Output the (x, y) coordinate of the center of the cell containing the given text.  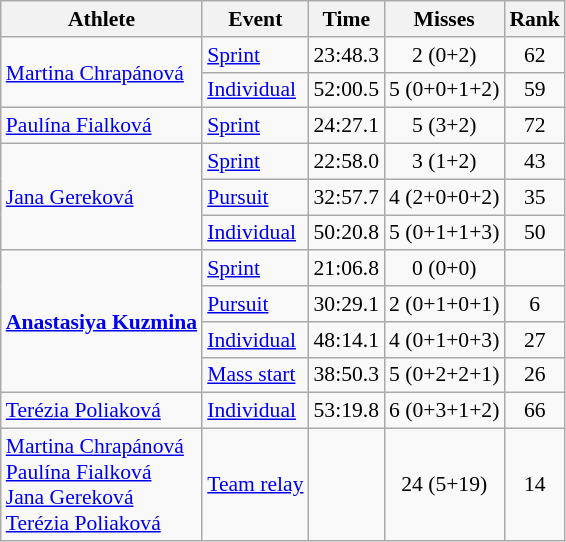
Athlete (102, 19)
Terézia Poliaková (102, 411)
43 (534, 162)
Time (346, 19)
48:14.1 (346, 340)
72 (534, 126)
6 (534, 304)
66 (534, 411)
3 (1+2) (444, 162)
2 (0+1+0+1) (444, 304)
Event (255, 19)
35 (534, 197)
26 (534, 375)
53:19.8 (346, 411)
27 (534, 340)
Misses (444, 19)
6 (0+3+1+2) (444, 411)
14 (534, 485)
50 (534, 233)
5 (0+1+1+3) (444, 233)
Rank (534, 19)
24:27.1 (346, 126)
30:29.1 (346, 304)
23:48.3 (346, 55)
Martina ChrapánováPaulína FialkováJana GerekováTerézia Poliaková (102, 485)
5 (0+0+1+2) (444, 90)
4 (2+0+0+2) (444, 197)
59 (534, 90)
52:00.5 (346, 90)
50:20.8 (346, 233)
2 (0+2) (444, 55)
21:06.8 (346, 269)
4 (0+1+0+3) (444, 340)
Anastasiya Kuzmina (102, 322)
5 (3+2) (444, 126)
Jana Gereková (102, 198)
32:57.7 (346, 197)
24 (5+19) (444, 485)
Paulína Fialková (102, 126)
38:50.3 (346, 375)
0 (0+0) (444, 269)
5 (0+2+2+1) (444, 375)
Team relay (255, 485)
22:58.0 (346, 162)
Mass start (255, 375)
Martina Chrapánová (102, 72)
62 (534, 55)
